For the text-containing cell, return its midpoint in (X, Y) coordinate format. 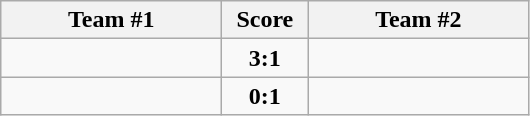
Team #2 (418, 20)
0:1 (265, 96)
Team #1 (112, 20)
Score (265, 20)
3:1 (265, 58)
